From the cell containing the given text, extract its center point as (x, y) coordinate. 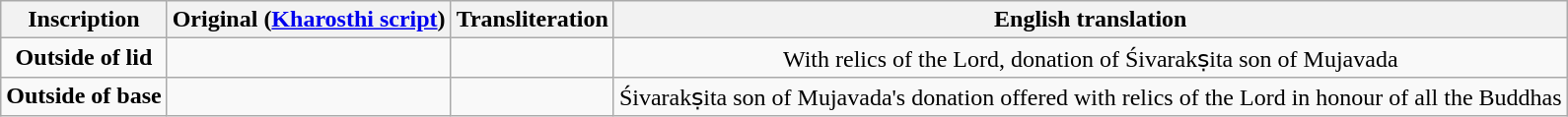
Śivarakṣita son of Mujavada's donation offered with relics of the Lord in honour of all the Buddhas (1091, 96)
Transliteration (533, 20)
Original (Kharosthi script) (309, 20)
Outside of lid (84, 58)
Outside of base (84, 96)
English translation (1091, 20)
Inscription (84, 20)
With relics of the Lord, donation of Śivarakṣita son of Mujavada (1091, 58)
